Search for the cell housing the specified text and yield its [X, Y] center coordinate. 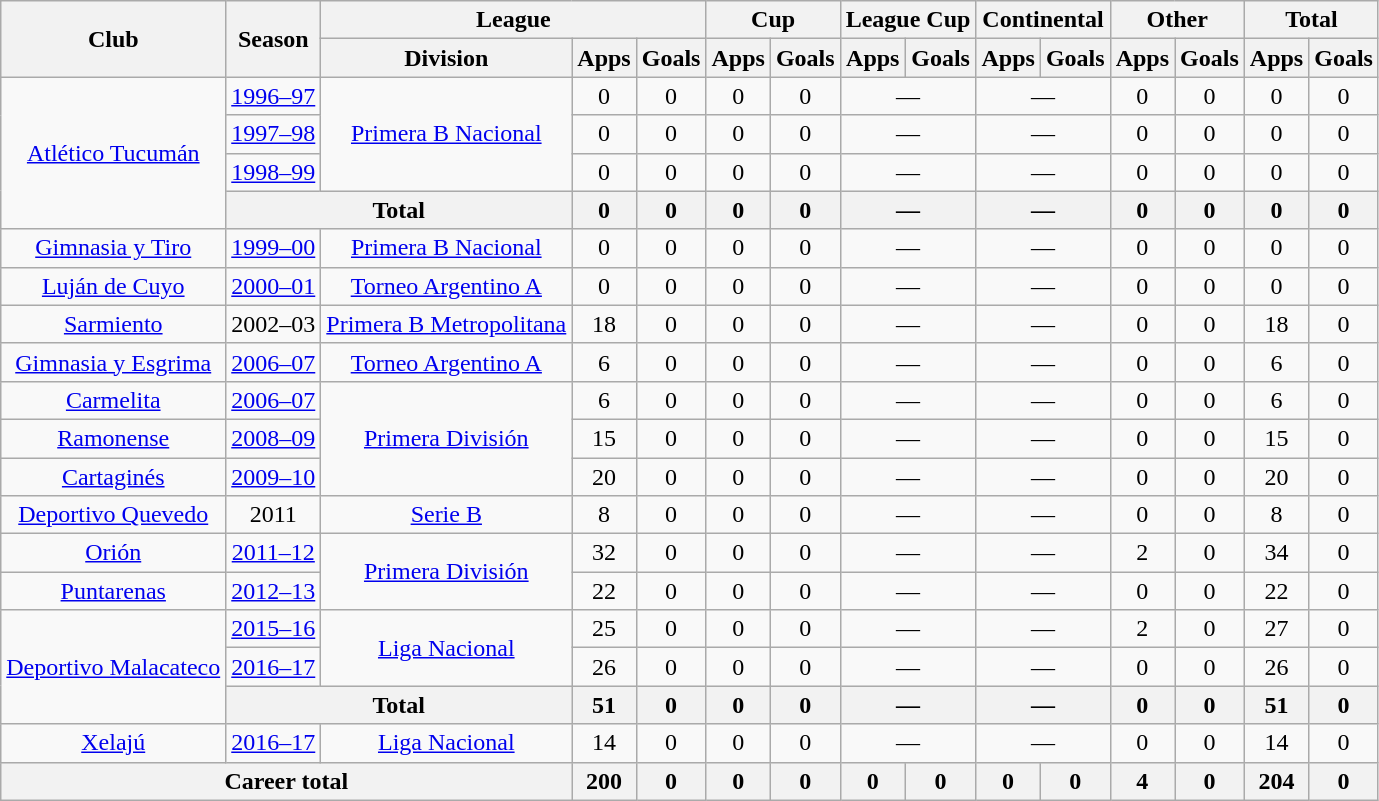
Serie B [446, 515]
Atlético Tucumán [114, 153]
League Cup [908, 20]
Carmelita [114, 400]
2000–01 [274, 286]
200 [604, 781]
2002–03 [274, 324]
204 [1276, 781]
Luján de Cuyo [114, 286]
Deportivo Malacateco [114, 667]
2012–13 [274, 591]
Career total [286, 781]
2011–12 [274, 553]
Cartaginés [114, 477]
1998–99 [274, 172]
27 [1276, 629]
2008–09 [274, 438]
1996–97 [274, 96]
25 [604, 629]
Season [274, 39]
Orión [114, 553]
4 [1142, 781]
Other [1177, 20]
Continental [1043, 20]
Gimnasia y Esgrima [114, 362]
2015–16 [274, 629]
Deportivo Quevedo [114, 515]
1999–00 [274, 248]
2009–10 [274, 477]
34 [1276, 553]
32 [604, 553]
Primera B Metropolitana [446, 324]
Division [446, 58]
Xelajú [114, 743]
Cup [773, 20]
1997–98 [274, 134]
Sarmiento [114, 324]
Club [114, 39]
2011 [274, 515]
Gimnasia y Tiro [114, 248]
Puntarenas [114, 591]
Ramonense [114, 438]
League [514, 20]
